Extract the [X, Y] coordinate from the center of the cell holding the provided text.  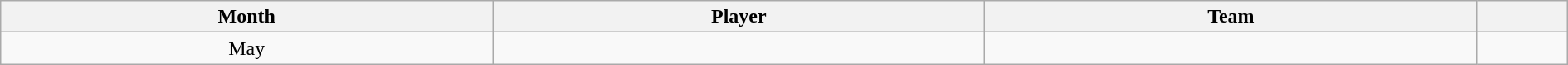
Team [1231, 17]
Player [739, 17]
May [246, 48]
Month [246, 17]
